Return the (x, y) coordinate for the center point of the cell that contains the specified text.  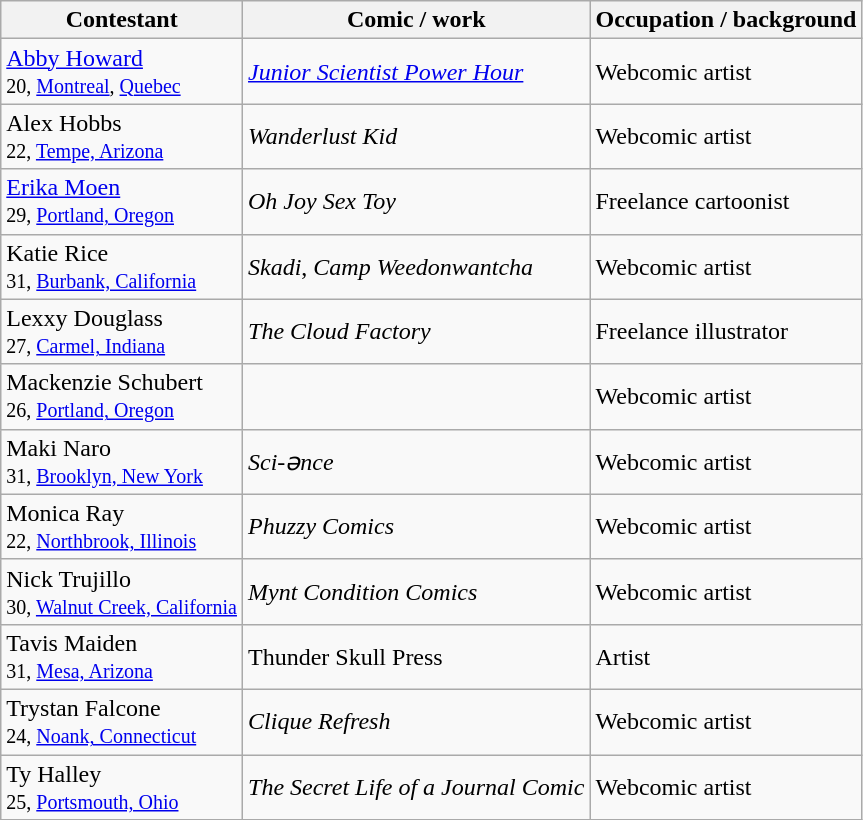
Occupation / background (726, 20)
Comic / work (416, 20)
Skadi, Camp Weedonwantcha (416, 266)
Clique Refresh (416, 722)
Mackenzie Schubert26, Portland, Oregon (122, 396)
Nick Trujillo30, Walnut Creek, California (122, 592)
The Cloud Factory (416, 332)
Mynt Condition Comics (416, 592)
Sci-ənce (416, 462)
Junior Scientist Power Hour (416, 72)
Monica Ray22, Northbrook, Illinois (122, 526)
Lexxy Douglass27, Carmel, Indiana (122, 332)
Maki Naro31, Brooklyn, New York (122, 462)
Tavis Maiden31, Mesa, Arizona (122, 656)
Trystan Falcone24, Noank, Connecticut (122, 722)
Ty Halley25, Portsmouth, Ohio (122, 786)
Thunder Skull Press (416, 656)
Alex Hobbs22, Tempe, Arizona (122, 136)
Freelance cartoonist (726, 202)
Katie Rice31, Burbank, California (122, 266)
Wanderlust Kid (416, 136)
Freelance illustrator (726, 332)
Erika Moen29, Portland, Oregon (122, 202)
Phuzzy Comics (416, 526)
The Secret Life of a Journal Comic (416, 786)
Oh Joy Sex Toy (416, 202)
Abby Howard20, Montreal, Quebec (122, 72)
Contestant (122, 20)
Artist (726, 656)
